Pinpoint the cell where the given text exists, returning its (x, y) midpoint coordinate. 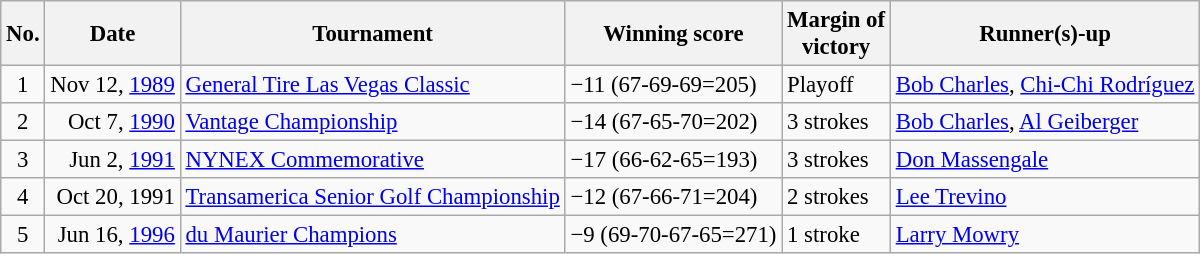
1 (23, 85)
NYNEX Commemorative (372, 160)
2 strokes (836, 197)
No. (23, 34)
−11 (67-69-69=205) (674, 85)
−9 (69-70-67-65=271) (674, 235)
Bob Charles, Chi-Chi Rodríguez (1044, 85)
Winning score (674, 34)
General Tire Las Vegas Classic (372, 85)
Don Massengale (1044, 160)
−17 (66-62-65=193) (674, 160)
5 (23, 235)
Oct 7, 1990 (112, 122)
3 (23, 160)
Playoff (836, 85)
Bob Charles, Al Geiberger (1044, 122)
Margin ofvictory (836, 34)
4 (23, 197)
−12 (67-66-71=204) (674, 197)
Date (112, 34)
1 stroke (836, 235)
−14 (67-65-70=202) (674, 122)
Lee Trevino (1044, 197)
Nov 12, 1989 (112, 85)
Jun 2, 1991 (112, 160)
Runner(s)-up (1044, 34)
du Maurier Champions (372, 235)
Vantage Championship (372, 122)
Transamerica Senior Golf Championship (372, 197)
2 (23, 122)
Tournament (372, 34)
Oct 20, 1991 (112, 197)
Jun 16, 1996 (112, 235)
Larry Mowry (1044, 235)
